Extract the [x, y] coordinate from the center of the cell holding the provided text.  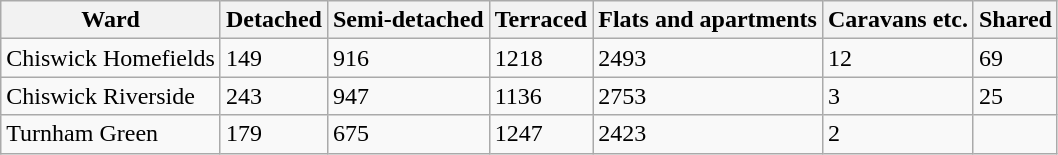
675 [408, 134]
Turnham Green [111, 134]
149 [274, 58]
25 [1015, 96]
1136 [540, 96]
Detached [274, 20]
179 [274, 134]
1218 [540, 58]
Shared [1015, 20]
2423 [708, 134]
3 [898, 96]
1247 [540, 134]
Caravans etc. [898, 20]
Chiswick Riverside [111, 96]
2 [898, 134]
12 [898, 58]
2753 [708, 96]
947 [408, 96]
243 [274, 96]
2493 [708, 58]
916 [408, 58]
Flats and apartments [708, 20]
Terraced [540, 20]
69 [1015, 58]
Semi-detached [408, 20]
Ward [111, 20]
Chiswick Homefields [111, 58]
